Return the (x, y) coordinate for the center point of the cell that contains the specified text.  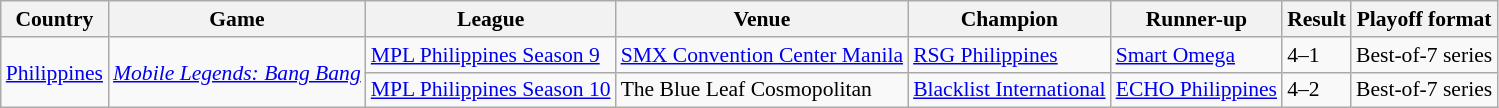
Mobile Legends: Bang Bang (237, 72)
Country (54, 19)
Venue (762, 19)
Result (1316, 19)
4–2 (1316, 90)
MPL Philippines Season 10 (491, 90)
RSG Philippines (1010, 55)
Champion (1010, 19)
Smart Omega (1196, 55)
Game (237, 19)
4–1 (1316, 55)
League (491, 19)
ECHO Philippines (1196, 90)
The Blue Leaf Cosmopolitan (762, 90)
Philippines (54, 72)
Runner-up (1196, 19)
MPL Philippines Season 9 (491, 55)
Blacklist International (1010, 90)
SMX Convention Center Manila (762, 55)
Playoff format (1424, 19)
